For the text-containing cell, return its midpoint in [x, y] coordinate format. 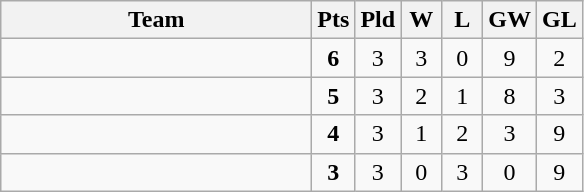
Team [156, 20]
4 [334, 134]
L [462, 20]
W [422, 20]
Pld [378, 20]
GL [559, 20]
6 [334, 58]
8 [510, 96]
Pts [334, 20]
GW [510, 20]
5 [334, 96]
